For the text-containing cell, return its midpoint in (x, y) coordinate format. 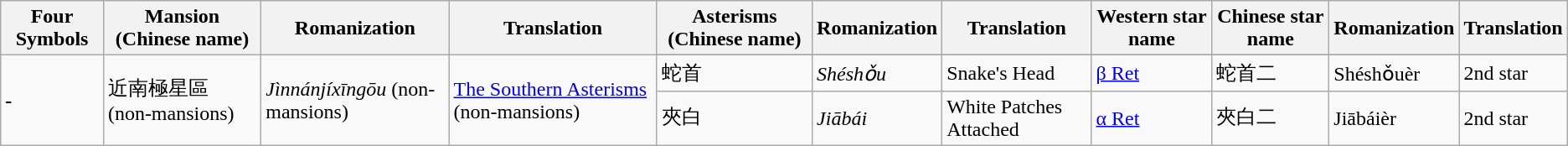
Asterisms (Chinese name) (734, 29)
Jìnnánjíxīngōu (non-mansions) (355, 101)
α Ret (1152, 117)
- (52, 101)
Western star name (1152, 29)
White Patches Attached (1017, 117)
蛇首 (734, 74)
近南極星區 (non-mansions) (182, 101)
Jiābái (878, 117)
Four Symbols (52, 29)
蛇首二 (1271, 74)
Chinese star name (1271, 29)
Mansion (Chinese name) (182, 29)
Shéshǒuèr (1394, 74)
The Southern Asterisms (non-mansions) (553, 101)
Snake's Head (1017, 74)
夾白 (734, 117)
β Ret (1152, 74)
夾白二 (1271, 117)
Jiābáièr (1394, 117)
Shéshǒu (878, 74)
